Search for the cell housing the specified text and yield its (x, y) center coordinate. 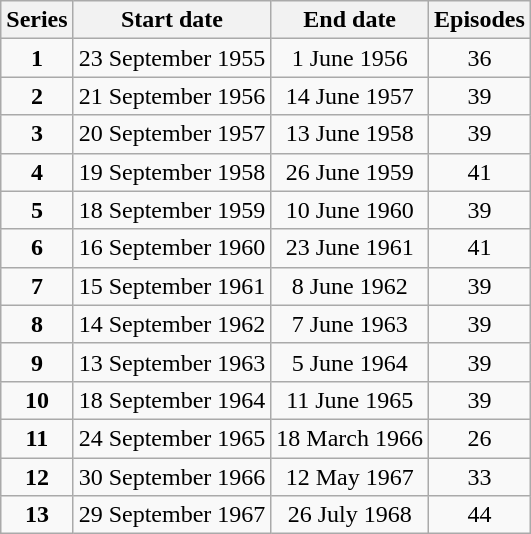
20 September 1957 (172, 134)
12 May 1967 (350, 477)
11 June 1965 (350, 400)
18 March 1966 (350, 438)
8 June 1962 (350, 286)
11 (37, 438)
Series (37, 20)
26 (480, 438)
10 (37, 400)
13 June 1958 (350, 134)
5 June 1964 (350, 362)
6 (37, 248)
18 September 1959 (172, 210)
16 September 1960 (172, 248)
44 (480, 515)
26 June 1959 (350, 172)
14 September 1962 (172, 324)
29 September 1967 (172, 515)
18 September 1964 (172, 400)
36 (480, 58)
End date (350, 20)
15 September 1961 (172, 286)
13 September 1963 (172, 362)
23 September 1955 (172, 58)
5 (37, 210)
4 (37, 172)
30 September 1966 (172, 477)
33 (480, 477)
1 (37, 58)
19 September 1958 (172, 172)
Start date (172, 20)
13 (37, 515)
12 (37, 477)
23 June 1961 (350, 248)
1 June 1956 (350, 58)
8 (37, 324)
3 (37, 134)
7 June 1963 (350, 324)
7 (37, 286)
Episodes (480, 20)
26 July 1968 (350, 515)
9 (37, 362)
14 June 1957 (350, 96)
10 June 1960 (350, 210)
2 (37, 96)
24 September 1965 (172, 438)
21 September 1956 (172, 96)
